Provide the (x, y) coordinate of the cell's center where the given text is located.  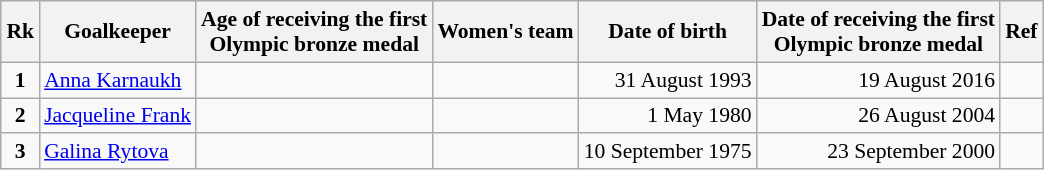
Age of receiving the firstOlympic bronze medal (314, 32)
Goalkeeper (118, 32)
Women's team (505, 32)
Date of receiving the firstOlympic bronze medal (878, 32)
3 (20, 152)
1 May 1980 (668, 116)
31 August 1993 (668, 80)
Jacqueline Frank (118, 116)
10 September 1975 (668, 152)
2 (20, 116)
Rk (20, 32)
Galina Rytova (118, 152)
23 September 2000 (878, 152)
Date of birth (668, 32)
Ref (1021, 32)
Anna Karnaukh (118, 80)
26 August 2004 (878, 116)
19 August 2016 (878, 80)
1 (20, 80)
